Find where the given text appears and provide that cell's center as [x, y] coordinate. 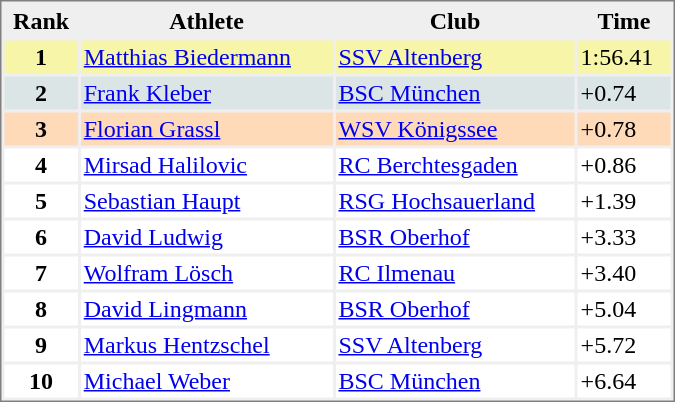
+0.74 [624, 92]
7 [40, 272]
Sebastian Haupt [207, 200]
Markus Hentzschel [207, 344]
+3.33 [624, 236]
Matthias Biedermann [207, 56]
+0.78 [624, 128]
10 [40, 380]
Time [624, 20]
+1.39 [624, 200]
3 [40, 128]
+5.72 [624, 344]
8 [40, 308]
1 [40, 56]
RC Berchtesgaden [454, 164]
Athlete [207, 20]
WSV Königssee [454, 128]
David Ludwig [207, 236]
2 [40, 92]
+3.40 [624, 272]
1:56.41 [624, 56]
David Lingmann [207, 308]
Michael Weber [207, 380]
5 [40, 200]
+0.86 [624, 164]
4 [40, 164]
9 [40, 344]
Frank Kleber [207, 92]
Club [454, 20]
RSG Hochsauerland [454, 200]
Mirsad Halilovic [207, 164]
Florian Grassl [207, 128]
6 [40, 236]
+6.64 [624, 380]
RC Ilmenau [454, 272]
Wolfram Lösch [207, 272]
Rank [40, 20]
+5.04 [624, 308]
